From the cell containing the given text, extract its center point as (x, y) coordinate. 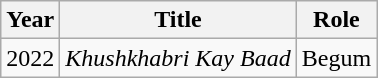
2022 (30, 58)
Khushkhabri Kay Baad (178, 58)
Begum (336, 58)
Year (30, 20)
Role (336, 20)
Title (178, 20)
